Determine the [X, Y] coordinate at the center of the cell enclosing the given text.  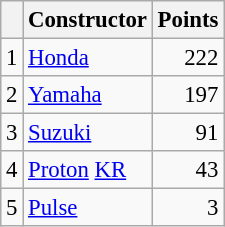
Proton KR [88, 170]
Yamaha [88, 95]
91 [188, 133]
Points [188, 20]
Suzuki [88, 133]
Constructor [88, 20]
197 [188, 95]
1 [12, 58]
4 [12, 170]
2 [12, 95]
Pulse [88, 208]
43 [188, 170]
Honda [88, 58]
5 [12, 208]
222 [188, 58]
